Scan for the cell matching the given text and deliver its (X, Y) coordinate at center. 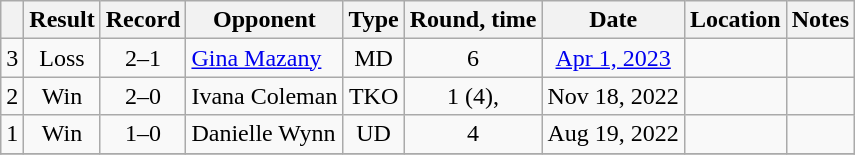
Notes (820, 20)
2–0 (143, 96)
Aug 19, 2022 (613, 134)
Opponent (264, 20)
Danielle Wynn (264, 134)
Record (143, 20)
Gina Mazany (264, 58)
UD (374, 134)
Type (374, 20)
Location (735, 20)
2–1 (143, 58)
6 (473, 58)
Loss (62, 58)
TKO (374, 96)
3 (12, 58)
2 (12, 96)
Date (613, 20)
Result (62, 20)
Ivana Coleman (264, 96)
Nov 18, 2022 (613, 96)
1 (12, 134)
Round, time (473, 20)
MD (374, 58)
1 (4), (473, 96)
4 (473, 134)
Apr 1, 2023 (613, 58)
1–0 (143, 134)
